Locate the cell with the specified text and output its [X, Y] center coordinate. 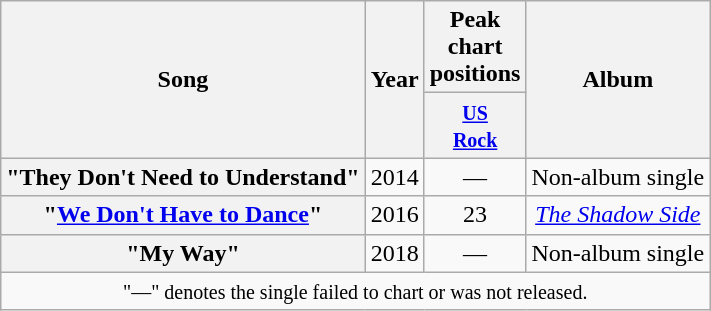
The Shadow Side [618, 215]
"—" denotes the single failed to chart or was not released. [356, 291]
Year [394, 80]
Album [618, 80]
Peakchartpositions [475, 47]
2014 [394, 177]
2018 [394, 253]
"My Way" [183, 253]
"They Don't Need to Understand" [183, 177]
"We Don't Have to Dance" [183, 215]
USRock [475, 126]
23 [475, 215]
2016 [394, 215]
Song [183, 80]
